Return the [x, y] coordinate for the center point of the cell that contains the specified text.  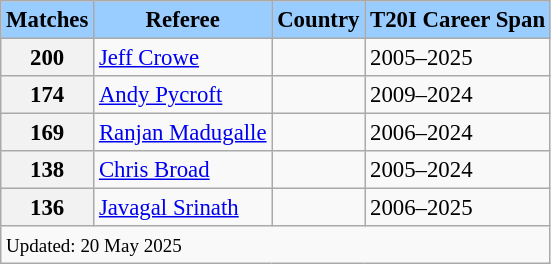
169 [48, 133]
200 [48, 58]
138 [48, 170]
2009–2024 [458, 95]
Matches [48, 20]
136 [48, 208]
T20I Career Span [458, 20]
Country [318, 20]
2006–2025 [458, 208]
Updated: 20 May 2025 [276, 245]
2006–2024 [458, 133]
2005–2025 [458, 58]
Jeff Crowe [183, 58]
2005–2024 [458, 170]
Referee [183, 20]
Javagal Srinath [183, 208]
Chris Broad [183, 170]
Andy Pycroft [183, 95]
174 [48, 95]
Ranjan Madugalle [183, 133]
